Provide the (x, y) coordinate of the cell's center where the given text is located.  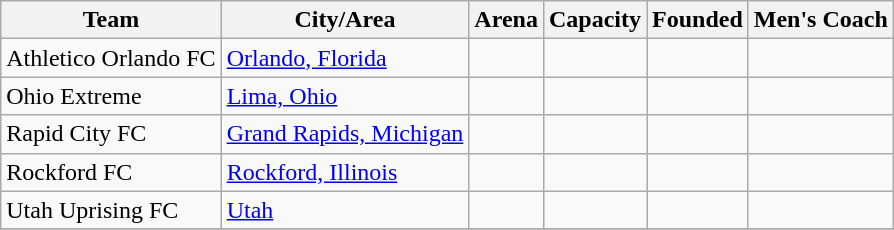
Utah (345, 210)
Team (111, 20)
Orlando, Florida (345, 58)
Capacity (594, 20)
Rockford, Illinois (345, 172)
City/Area (345, 20)
Utah Uprising FC (111, 210)
Rapid City FC (111, 134)
Grand Rapids, Michigan (345, 134)
Arena (506, 20)
Rockford FC (111, 172)
Founded (697, 20)
Lima, Ohio (345, 96)
Athletico Orlando FC (111, 58)
Ohio Extreme (111, 96)
Men's Coach (820, 20)
